Determine the (X, Y) coordinate at the center of the cell enclosing the given text.  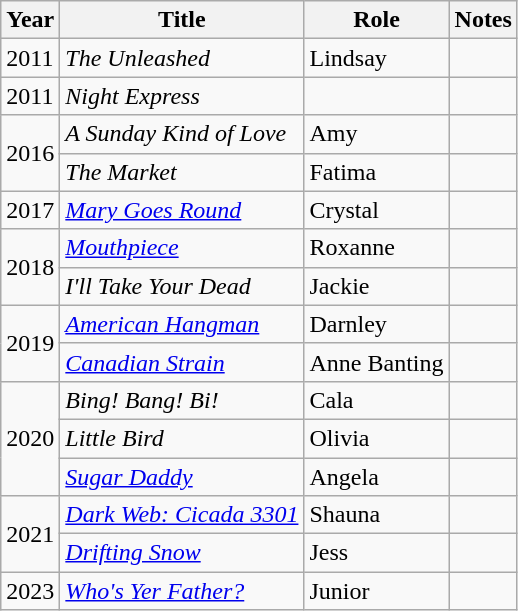
Jess (376, 553)
Night Express (182, 96)
Notes (483, 20)
Mouthpiece (182, 248)
2020 (30, 438)
2018 (30, 267)
Title (182, 20)
Junior (376, 591)
Drifting Snow (182, 553)
Cala (376, 400)
Anne Banting (376, 362)
Who's Yer Father? (182, 591)
Fatima (376, 172)
The Unleashed (182, 58)
I'll Take Your Dead (182, 286)
Canadian Strain (182, 362)
Jackie (376, 286)
Angela (376, 477)
2017 (30, 210)
Mary Goes Round (182, 210)
Bing! Bang! Bi! (182, 400)
Amy (376, 134)
Olivia (376, 438)
Year (30, 20)
Sugar Daddy (182, 477)
Darnley (376, 324)
Shauna (376, 515)
2023 (30, 591)
2021 (30, 534)
A Sunday Kind of Love (182, 134)
Lindsay (376, 58)
Dark Web: Cicada 3301 (182, 515)
Little Bird (182, 438)
2019 (30, 343)
2016 (30, 153)
Crystal (376, 210)
The Market (182, 172)
Role (376, 20)
American Hangman (182, 324)
Roxanne (376, 248)
